Determine the (x, y) coordinate at the center of the cell enclosing the given text.  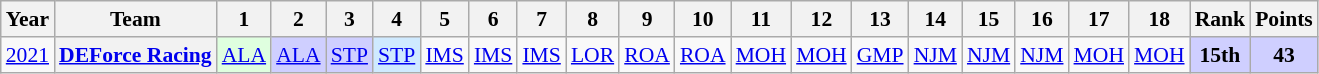
LOR (592, 55)
2021 (28, 55)
17 (1100, 19)
Rank (1220, 19)
13 (880, 19)
Points (1284, 19)
9 (647, 19)
15 (988, 19)
5 (444, 19)
14 (936, 19)
4 (396, 19)
Team (136, 19)
6 (494, 19)
1 (244, 19)
7 (542, 19)
3 (350, 19)
GMP (880, 55)
11 (762, 19)
2 (298, 19)
18 (1160, 19)
10 (703, 19)
43 (1284, 55)
15th (1220, 55)
8 (592, 19)
DEForce Racing (136, 55)
16 (1042, 19)
Year (28, 19)
12 (822, 19)
